From the cell containing the given text, extract its center point as [X, Y] coordinate. 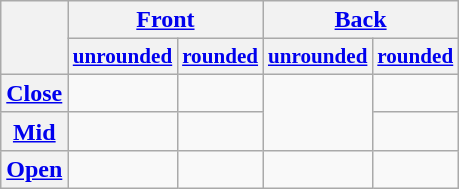
Front [166, 20]
Mid [34, 131]
Open [34, 169]
Close [34, 93]
Back [360, 20]
